Pinpoint the cell where the given text exists, returning its (x, y) midpoint coordinate. 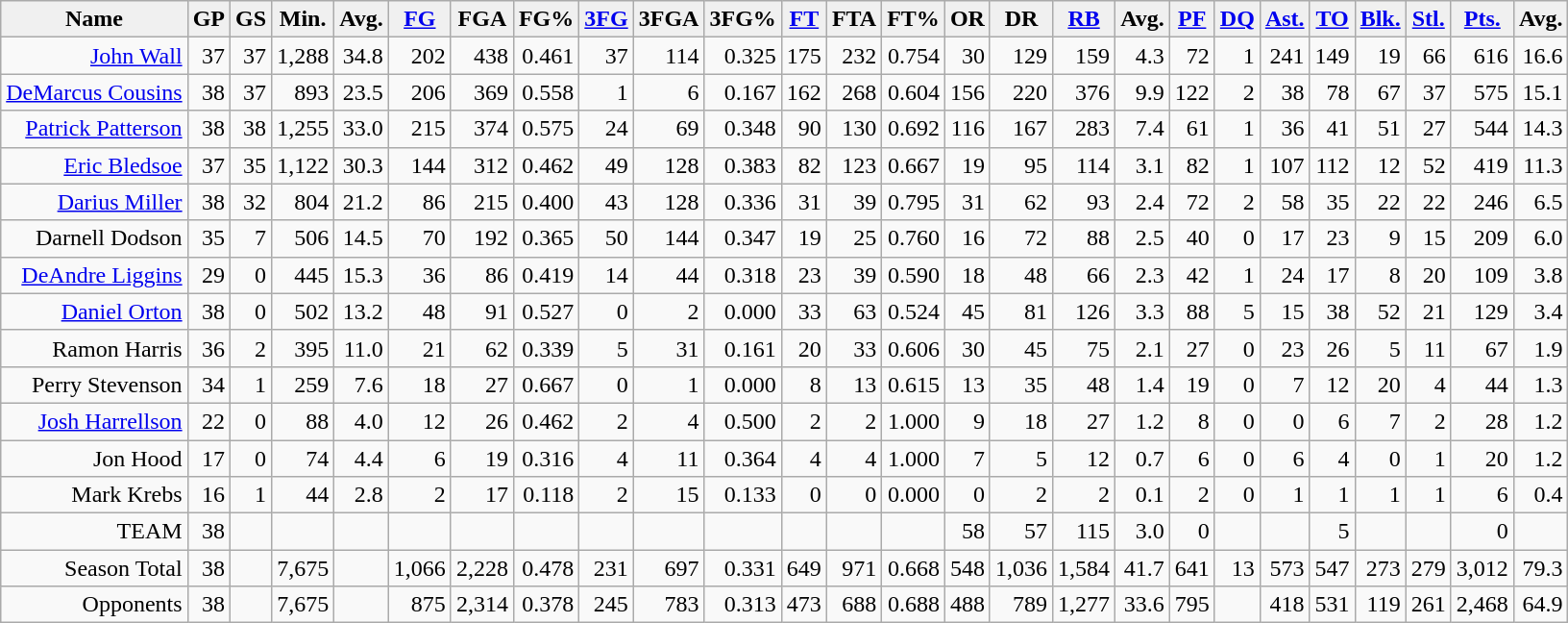
220 (1020, 92)
23.5 (361, 92)
GS (252, 19)
63 (853, 311)
167 (1020, 129)
FT (803, 19)
95 (1020, 165)
122 (1191, 92)
0.590 (914, 275)
43 (606, 202)
149 (1332, 56)
3FG (606, 19)
192 (482, 238)
0.365 (546, 238)
232 (853, 56)
804 (304, 202)
0.419 (546, 275)
0.339 (546, 348)
0.316 (546, 459)
445 (304, 275)
418 (1285, 605)
DR (1020, 19)
3.4 (1541, 311)
0.118 (546, 495)
0.348 (743, 129)
209 (1482, 238)
57 (1020, 532)
795 (1191, 605)
688 (853, 605)
34.8 (361, 56)
783 (669, 605)
0.668 (914, 568)
1,288 (304, 56)
0.604 (914, 92)
21.2 (361, 202)
Min. (304, 19)
697 (669, 568)
29 (208, 275)
0.1 (1143, 495)
70 (419, 238)
2.1 (1143, 348)
162 (803, 92)
0.606 (914, 348)
78 (1332, 92)
616 (1482, 56)
0.318 (743, 275)
0.524 (914, 311)
7.6 (361, 385)
3FGA (669, 19)
0.688 (914, 605)
369 (482, 92)
0.478 (546, 568)
79.3 (1541, 568)
Ramon Harris (94, 348)
0.4 (1541, 495)
7.4 (1143, 129)
312 (482, 165)
107 (1285, 165)
488 (967, 605)
0.167 (743, 92)
0.558 (546, 92)
261 (1428, 605)
Darnell Dodson (94, 238)
1,122 (304, 165)
32 (252, 202)
41 (1332, 129)
245 (606, 605)
0.336 (743, 202)
1.4 (1143, 385)
PF (1191, 19)
81 (1020, 311)
473 (803, 605)
30.3 (361, 165)
0.161 (743, 348)
Opponents (94, 605)
283 (1084, 129)
11.0 (361, 348)
0.527 (546, 311)
531 (1332, 605)
126 (1084, 311)
109 (1482, 275)
279 (1428, 568)
Mark Krebs (94, 495)
0.364 (743, 459)
FG (419, 19)
90 (803, 129)
112 (1332, 165)
0.795 (914, 202)
RB (1084, 19)
14 (606, 275)
893 (304, 92)
TO (1332, 19)
0.313 (743, 605)
Pts. (1482, 19)
Ast. (1285, 19)
25 (853, 238)
0.461 (546, 56)
0.7 (1143, 459)
0.754 (914, 56)
2.8 (361, 495)
Darius Miller (94, 202)
419 (1482, 165)
502 (304, 311)
41.7 (1143, 568)
0.347 (743, 238)
0.615 (914, 385)
Jon Hood (94, 459)
Season Total (94, 568)
2,314 (482, 605)
115 (1084, 532)
9.9 (1143, 92)
GP (208, 19)
1,255 (304, 129)
0.400 (546, 202)
130 (853, 129)
246 (1482, 202)
573 (1285, 568)
34 (208, 385)
FT% (914, 19)
DeAndre Liggins (94, 275)
69 (669, 129)
875 (419, 605)
42 (1191, 275)
6.5 (1541, 202)
0.331 (743, 568)
259 (304, 385)
Josh Harrellson (94, 421)
75 (1084, 348)
1,036 (1020, 568)
Perry Stevenson (94, 385)
1.3 (1541, 385)
33.6 (1143, 605)
6.0 (1541, 238)
0.133 (743, 495)
1,584 (1084, 568)
506 (304, 238)
641 (1191, 568)
374 (482, 129)
0.760 (914, 238)
231 (606, 568)
3.1 (1143, 165)
438 (482, 56)
16.6 (1541, 56)
74 (304, 459)
49 (606, 165)
0.378 (546, 605)
FG% (546, 19)
971 (853, 568)
DQ (1237, 19)
28 (1482, 421)
Eric Bledsoe (94, 165)
649 (803, 568)
2,468 (1482, 605)
FTA (853, 19)
123 (853, 165)
15.3 (361, 275)
FGA (482, 19)
395 (304, 348)
1,277 (1084, 605)
4.0 (361, 421)
TEAM (94, 532)
Daniel Orton (94, 311)
OR (967, 19)
1.9 (1541, 348)
2.4 (1143, 202)
14.3 (1541, 129)
2.3 (1143, 275)
61 (1191, 129)
91 (482, 311)
0.575 (546, 129)
John Wall (94, 56)
119 (1380, 605)
4.3 (1143, 56)
3.0 (1143, 532)
159 (1084, 56)
268 (853, 92)
Stl. (1428, 19)
11.3 (1541, 165)
13.2 (361, 311)
548 (967, 568)
Name (94, 19)
64.9 (1541, 605)
273 (1380, 568)
202 (419, 56)
40 (1191, 238)
93 (1084, 202)
376 (1084, 92)
0.692 (914, 129)
DeMarcus Cousins (94, 92)
0.500 (743, 421)
1,066 (419, 568)
3,012 (1482, 568)
156 (967, 92)
14.5 (361, 238)
0.383 (743, 165)
789 (1020, 605)
3.3 (1143, 311)
3.8 (1541, 275)
50 (606, 238)
0.325 (743, 56)
33.0 (361, 129)
2.5 (1143, 238)
51 (1380, 129)
206 (419, 92)
Patrick Patterson (94, 129)
575 (1482, 92)
4.4 (361, 459)
2,228 (482, 568)
Blk. (1380, 19)
544 (1482, 129)
3FG% (743, 19)
175 (803, 56)
15.1 (1541, 92)
547 (1332, 568)
116 (967, 129)
241 (1285, 56)
